Locate the cell with the specified text and output its (x, y) center coordinate. 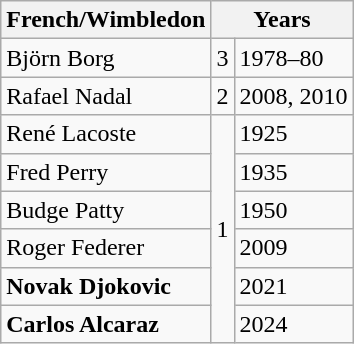
1978–80 (294, 58)
Years (282, 20)
Carlos Alcaraz (106, 324)
French/Wimbledon (106, 20)
1 (222, 229)
Roger Federer (106, 248)
Budge Patty (106, 210)
René Lacoste (106, 134)
3 (222, 58)
Novak Djokovic (106, 286)
2009 (294, 248)
2008, 2010 (294, 96)
Rafael Nadal (106, 96)
2021 (294, 286)
2 (222, 96)
2024 (294, 324)
Björn Borg (106, 58)
1925 (294, 134)
Fred Perry (106, 172)
1950 (294, 210)
1935 (294, 172)
